Extract the (x, y) coordinate from the center of the cell holding the provided text.  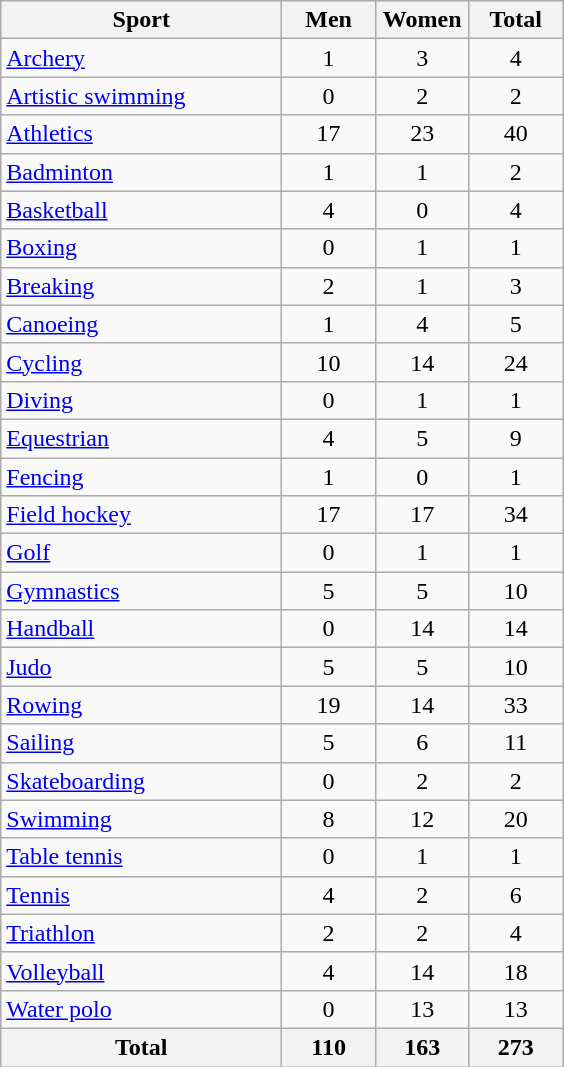
Sport (142, 20)
12 (422, 819)
Field hockey (142, 515)
33 (516, 705)
Handball (142, 629)
Canoeing (142, 324)
11 (516, 743)
Rowing (142, 705)
Women (422, 20)
19 (329, 705)
20 (516, 819)
18 (516, 971)
9 (516, 438)
Fencing (142, 477)
Diving (142, 400)
23 (422, 134)
Artistic swimming (142, 96)
8 (329, 819)
Golf (142, 553)
Skateboarding (142, 781)
Volleyball (142, 971)
Badminton (142, 172)
163 (422, 1047)
Swimming (142, 819)
Boxing (142, 248)
34 (516, 515)
Gymnastics (142, 591)
24 (516, 362)
Men (329, 20)
Archery (142, 58)
110 (329, 1047)
Triathlon (142, 933)
Tennis (142, 895)
40 (516, 134)
Breaking (142, 286)
Water polo (142, 1009)
Athletics (142, 134)
Equestrian (142, 438)
Table tennis (142, 857)
Cycling (142, 362)
273 (516, 1047)
Basketball (142, 210)
Judo (142, 667)
Sailing (142, 743)
